Determine the [x, y] coordinate at the center of the cell enclosing the given text.  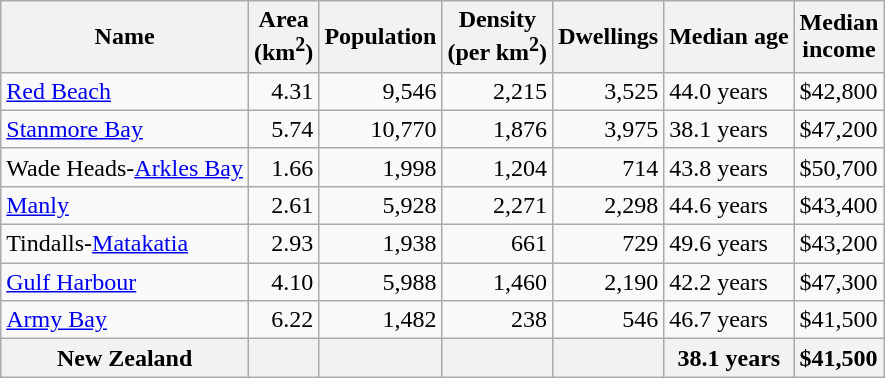
4.31 [283, 91]
1,998 [380, 167]
1,482 [380, 320]
$50,700 [839, 167]
5,928 [380, 205]
49.6 years [729, 244]
44.0 years [729, 91]
$43,200 [839, 244]
43.8 years [729, 167]
2.61 [283, 205]
546 [608, 320]
Area(km2) [283, 37]
729 [608, 244]
714 [608, 167]
2.93 [283, 244]
$43,400 [839, 205]
$42,800 [839, 91]
Army Bay [125, 320]
Density(per km2) [498, 37]
5.74 [283, 129]
New Zealand [125, 358]
Manly [125, 205]
1,204 [498, 167]
Gulf Harbour [125, 282]
Medianincome [839, 37]
238 [498, 320]
2,298 [608, 205]
2,271 [498, 205]
5,988 [380, 282]
Red Beach [125, 91]
9,546 [380, 91]
44.6 years [729, 205]
42.2 years [729, 282]
Stanmore Bay [125, 129]
3,525 [608, 91]
$47,300 [839, 282]
2,215 [498, 91]
10,770 [380, 129]
46.7 years [729, 320]
Median age [729, 37]
Wade Heads-Arkles Bay [125, 167]
$47,200 [839, 129]
Name [125, 37]
2,190 [608, 282]
4.10 [283, 282]
3,975 [608, 129]
Tindalls-Matakatia [125, 244]
Dwellings [608, 37]
6.22 [283, 320]
1.66 [283, 167]
1,876 [498, 129]
1,938 [380, 244]
Population [380, 37]
1,460 [498, 282]
661 [498, 244]
